Capture the cell that displays the provided text and extract its [X, Y] central coordinate. 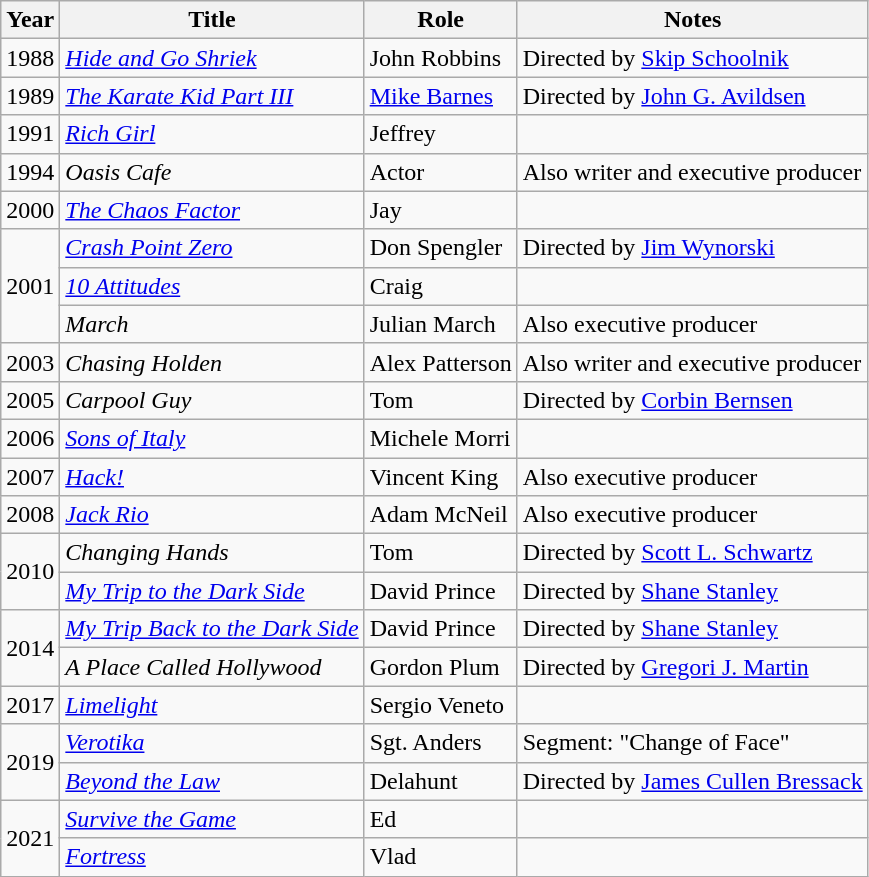
2007 [30, 477]
10 Attitudes [212, 286]
Julian March [440, 324]
Vincent King [440, 477]
Alex Patterson [440, 362]
2001 [30, 286]
Sergio Veneto [440, 705]
Survive the Game [212, 819]
2006 [30, 438]
Role [440, 20]
Adam McNeil [440, 515]
Carpool Guy [212, 400]
2005 [30, 400]
The Karate Kid Part III [212, 96]
2019 [30, 762]
Directed by James Cullen Bressack [692, 781]
Changing Hands [212, 553]
Don Spengler [440, 248]
2017 [30, 705]
Actor [440, 172]
Jeffrey [440, 134]
Hack! [212, 477]
Mike Barnes [440, 96]
Directed by Skip Schoolnik [692, 58]
Hide and Go Shriek [212, 58]
Beyond the Law [212, 781]
John Robbins [440, 58]
2010 [30, 572]
Directed by John G. Avildsen [692, 96]
Sons of Italy [212, 438]
My Trip to the Dark Side [212, 591]
Chasing Holden [212, 362]
Segment: "Change of Face" [692, 743]
My Trip Back to the Dark Side [212, 629]
March [212, 324]
Crash Point Zero [212, 248]
1989 [30, 96]
Craig [440, 286]
Jay [440, 210]
2008 [30, 515]
1991 [30, 134]
Oasis Cafe [212, 172]
The Chaos Factor [212, 210]
Fortress [212, 857]
Jack Rio [212, 515]
Verotika [212, 743]
Notes [692, 20]
A Place Called Hollywood [212, 667]
Sgt. Anders [440, 743]
Vlad [440, 857]
Directed by Jim Wynorski [692, 248]
2021 [30, 838]
Ed [440, 819]
Limelight [212, 705]
Directed by Gregori J. Martin [692, 667]
1988 [30, 58]
Year [30, 20]
Directed by Scott L. Schwartz [692, 553]
1994 [30, 172]
Gordon Plum [440, 667]
Michele Morri [440, 438]
Rich Girl [212, 134]
2014 [30, 648]
2003 [30, 362]
2000 [30, 210]
Directed by Corbin Bernsen [692, 400]
Delahunt [440, 781]
Title [212, 20]
